Output the [X, Y] coordinate of the center of the cell containing the given text.  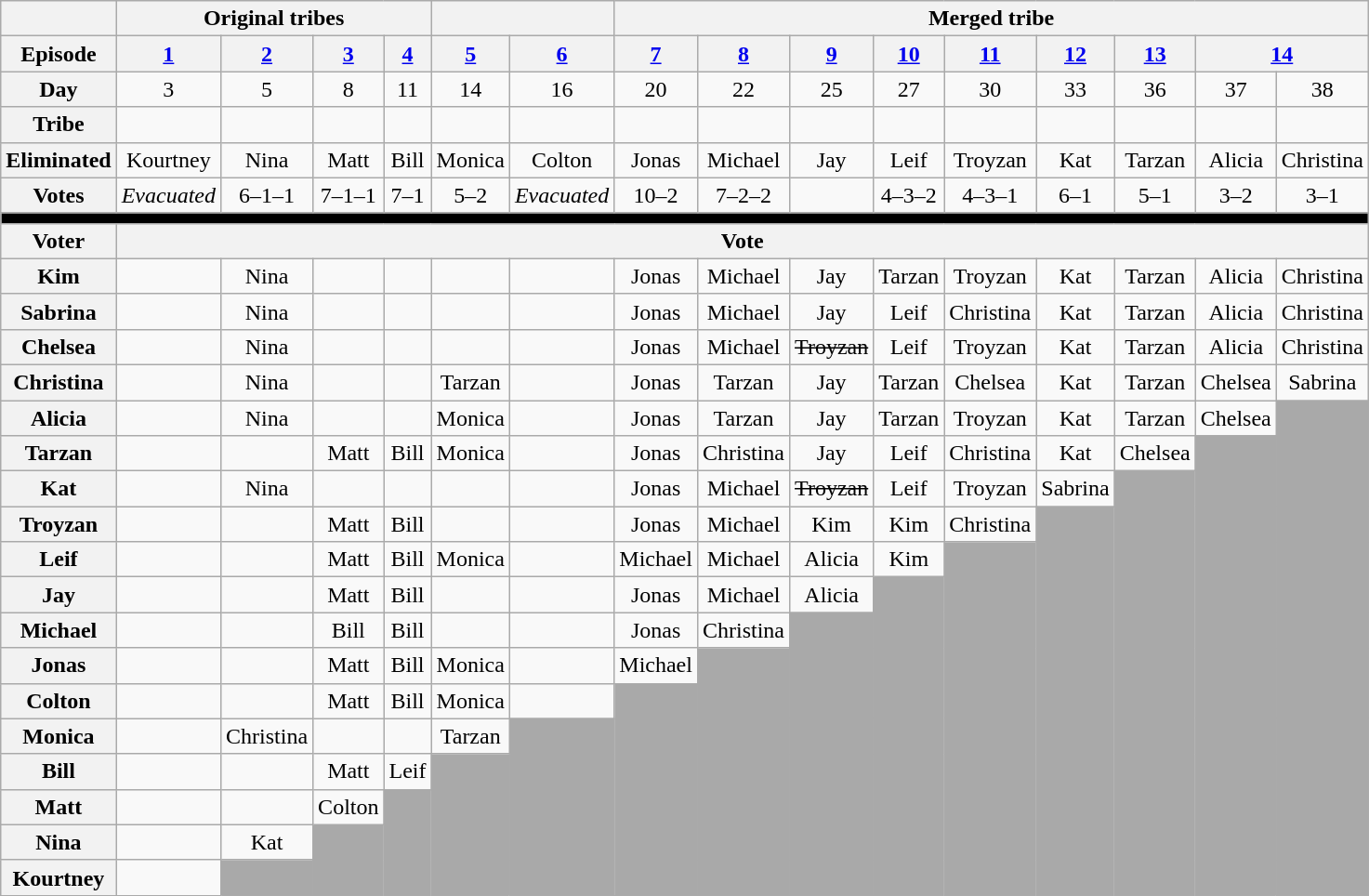
38 [1322, 89]
27 [909, 89]
Merged tribe [992, 19]
25 [832, 89]
16 [561, 89]
20 [656, 89]
7–1–1 [349, 195]
Eliminated [59, 160]
37 [1236, 89]
Episode [59, 54]
7–2–2 [744, 195]
6–1 [1075, 195]
33 [1075, 89]
10 [909, 54]
5–2 [470, 195]
4–3–2 [909, 195]
1 [168, 54]
7–1 [407, 195]
Voter [59, 241]
Tribe [59, 125]
6–1–1 [268, 195]
3–2 [1236, 195]
3–1 [1322, 195]
Day [59, 89]
22 [744, 89]
10–2 [656, 195]
6 [561, 54]
2 [268, 54]
Votes [59, 195]
12 [1075, 54]
5–1 [1154, 195]
36 [1154, 89]
30 [991, 89]
9 [832, 54]
Original tribes [273, 19]
4 [407, 54]
13 [1154, 54]
4–3–1 [991, 195]
Vote [742, 241]
7 [656, 54]
